Detect which cell encompasses the target text, then output its [X, Y] center coordinate. 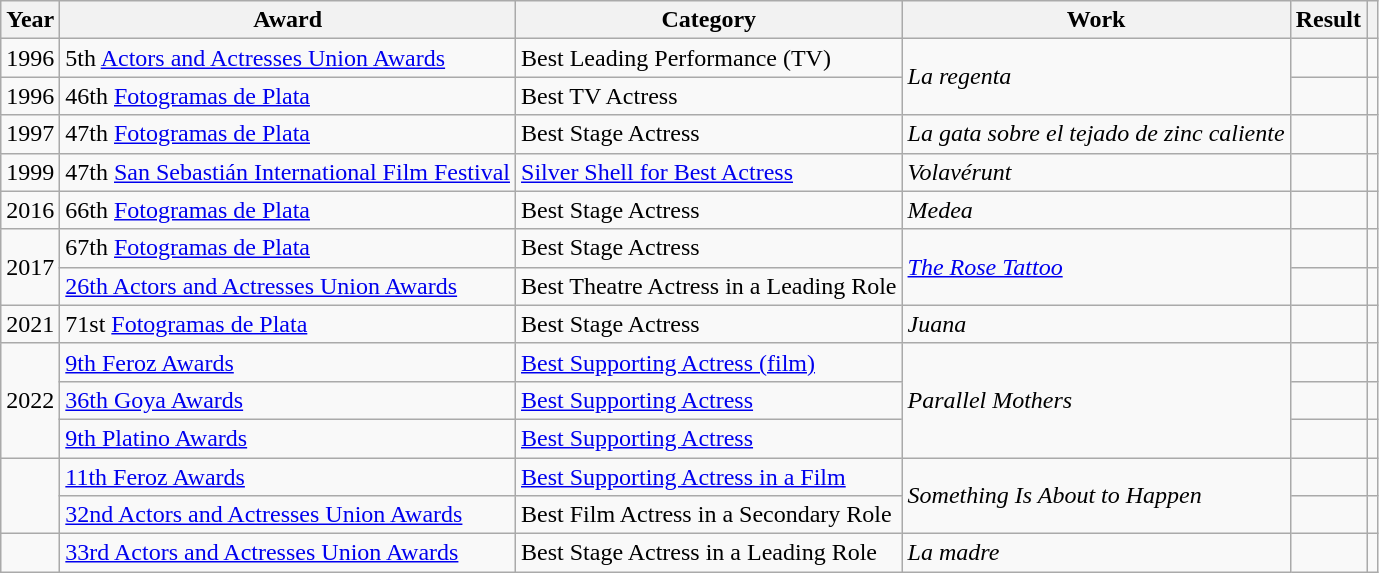
Best Theatre Actress in a Leading Role [710, 286]
2022 [30, 400]
The Rose Tattoo [1096, 267]
Best Supporting Actress in a Film [710, 477]
1999 [30, 172]
1997 [30, 134]
Parallel Mothers [1096, 400]
2021 [30, 324]
Category [710, 20]
Result [1328, 20]
36th Goya Awards [288, 400]
9th Platino Awards [288, 438]
47th Fotogramas de Plata [288, 134]
11th Feroz Awards [288, 477]
La madre [1096, 553]
9th Feroz Awards [288, 362]
Year [30, 20]
La regenta [1096, 77]
71st Fotogramas de Plata [288, 324]
Medea [1096, 210]
La gata sobre el tejado de zinc caliente [1096, 134]
5th Actors and Actresses Union Awards [288, 58]
67th Fotogramas de Plata [288, 248]
33rd Actors and Actresses Union Awards [288, 553]
47th San Sebastián International Film Festival [288, 172]
46th Fotogramas de Plata [288, 96]
2017 [30, 267]
Award [288, 20]
Work [1096, 20]
Silver Shell for Best Actress [710, 172]
Something Is About to Happen [1096, 496]
Best TV Actress [710, 96]
32nd Actors and Actresses Union Awards [288, 515]
26th Actors and Actresses Union Awards [288, 286]
Best Leading Performance (TV) [710, 58]
Best Stage Actress in a Leading Role [710, 553]
66th Fotogramas de Plata [288, 210]
Volavérunt [1096, 172]
2016 [30, 210]
Best Film Actress in a Secondary Role [710, 515]
Best Supporting Actress (film) [710, 362]
Juana [1096, 324]
